Search for the cell housing the specified text and yield its [X, Y] center coordinate. 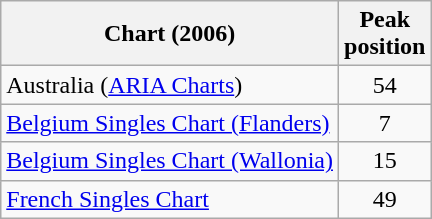
7 [385, 123]
Peakposition [385, 34]
15 [385, 161]
49 [385, 199]
54 [385, 85]
Chart (2006) [170, 34]
Belgium Singles Chart (Flanders) [170, 123]
Australia (ARIA Charts) [170, 85]
French Singles Chart [170, 199]
Belgium Singles Chart (Wallonia) [170, 161]
